Find where the given text appears and provide that cell's center as [X, Y] coordinate. 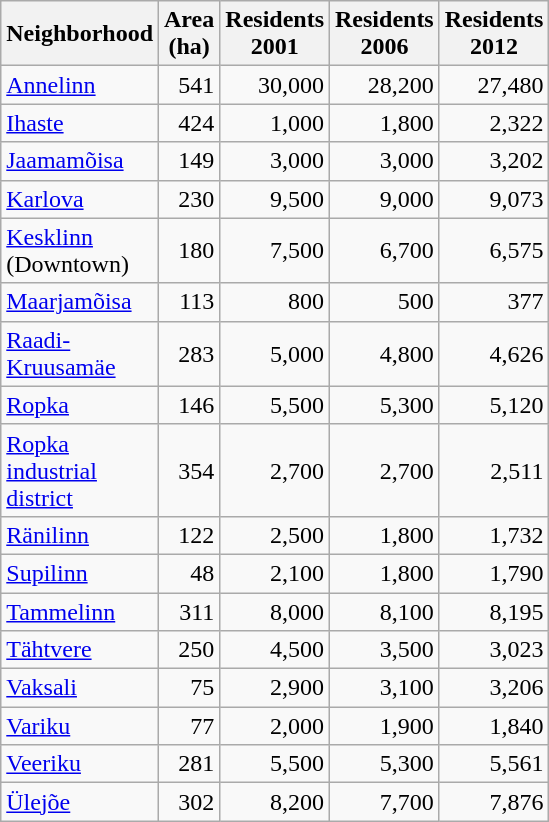
Karlova [80, 199]
4,626 [494, 354]
2,322 [494, 123]
28,200 [385, 85]
1,900 [385, 726]
250 [190, 650]
5,561 [494, 764]
75 [190, 688]
27,480 [494, 85]
Supilinn [80, 573]
5,000 [275, 354]
3,202 [494, 161]
Vaksali [80, 688]
Neighborhood [80, 34]
77 [190, 726]
180 [190, 250]
Residents 2006 [385, 34]
Ränilinn [80, 535]
149 [190, 161]
Area (ha) [190, 34]
Annelinn [80, 85]
281 [190, 764]
2,100 [275, 573]
2,511 [494, 470]
377 [494, 302]
30,000 [275, 85]
2,000 [275, 726]
Ropka [80, 405]
541 [190, 85]
283 [190, 354]
Residents 2001 [275, 34]
Tammelinn [80, 611]
6,575 [494, 250]
9,500 [275, 199]
354 [190, 470]
3,100 [385, 688]
Kesklinn (Downtown) [80, 250]
7,876 [494, 802]
7,500 [275, 250]
6,700 [385, 250]
302 [190, 802]
2,900 [275, 688]
Raadi-Kruusamäe [80, 354]
3,023 [494, 650]
8,200 [275, 802]
7,700 [385, 802]
1,000 [275, 123]
48 [190, 573]
Tähtvere [80, 650]
9,073 [494, 199]
Jaamamõisa [80, 161]
1,790 [494, 573]
Ülejõe [80, 802]
1,732 [494, 535]
424 [190, 123]
122 [190, 535]
800 [275, 302]
1,840 [494, 726]
4,800 [385, 354]
Variku [80, 726]
146 [190, 405]
Veeriku [80, 764]
2,500 [275, 535]
311 [190, 611]
8,195 [494, 611]
Maarjamõisa [80, 302]
Ropka industrial district [80, 470]
Ihaste [80, 123]
3,206 [494, 688]
3,500 [385, 650]
230 [190, 199]
Residents 2012 [494, 34]
5,120 [494, 405]
500 [385, 302]
8,100 [385, 611]
8,000 [275, 611]
113 [190, 302]
9,000 [385, 199]
4,500 [275, 650]
